Scan for the cell matching the given text and deliver its (X, Y) coordinate at center. 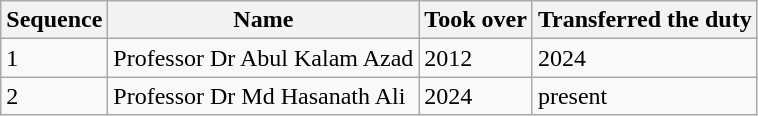
Sequence (54, 20)
1 (54, 58)
Professor Dr Abul Kalam Azad (264, 58)
present (644, 96)
2012 (476, 58)
Transferred the duty (644, 20)
Took over (476, 20)
Professor Dr Md Hasanath Ali (264, 96)
2 (54, 96)
Name (264, 20)
